Identify which cell holds the provided text, then report its [x, y] central coordinate. 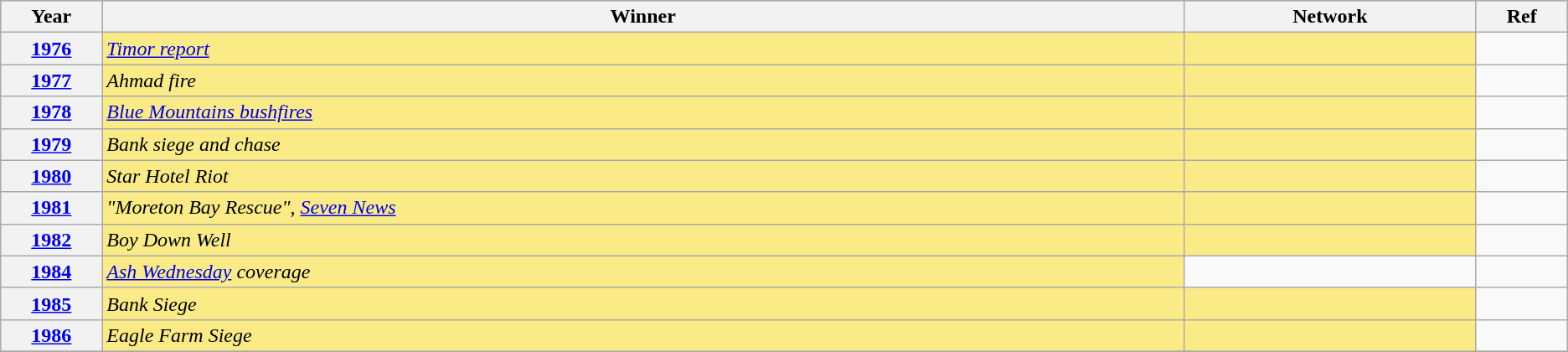
Network [1330, 17]
Year [52, 17]
1986 [52, 335]
1979 [52, 144]
1977 [52, 80]
1984 [52, 272]
1978 [52, 112]
1985 [52, 303]
Ahmad fire [643, 80]
Blue Mountains bushfires [643, 112]
Timor report [643, 49]
Ref [1521, 17]
1980 [52, 176]
1976 [52, 49]
1982 [52, 240]
Eagle Farm Siege [643, 335]
1981 [52, 208]
Bank Siege [643, 303]
Winner [643, 17]
Ash Wednesday coverage [643, 272]
"Moreton Bay Rescue", Seven News [643, 208]
Boy Down Well [643, 240]
Bank siege and chase [643, 144]
Star Hotel Riot [643, 176]
